Determine the (X, Y) coordinate at the center of the cell enclosing the given text.  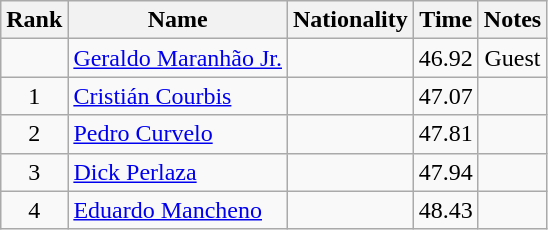
3 (34, 172)
Notes (512, 20)
Time (446, 20)
2 (34, 134)
Rank (34, 20)
48.43 (446, 210)
Geraldo Maranhão Jr. (178, 58)
Nationality (351, 20)
46.92 (446, 58)
4 (34, 210)
47.81 (446, 134)
Guest (512, 58)
1 (34, 96)
Dick Perlaza (178, 172)
Name (178, 20)
Pedro Curvelo (178, 134)
47.94 (446, 172)
Eduardo Mancheno (178, 210)
Cristián Courbis (178, 96)
47.07 (446, 96)
